For the text-containing cell, return its midpoint in [X, Y] coordinate format. 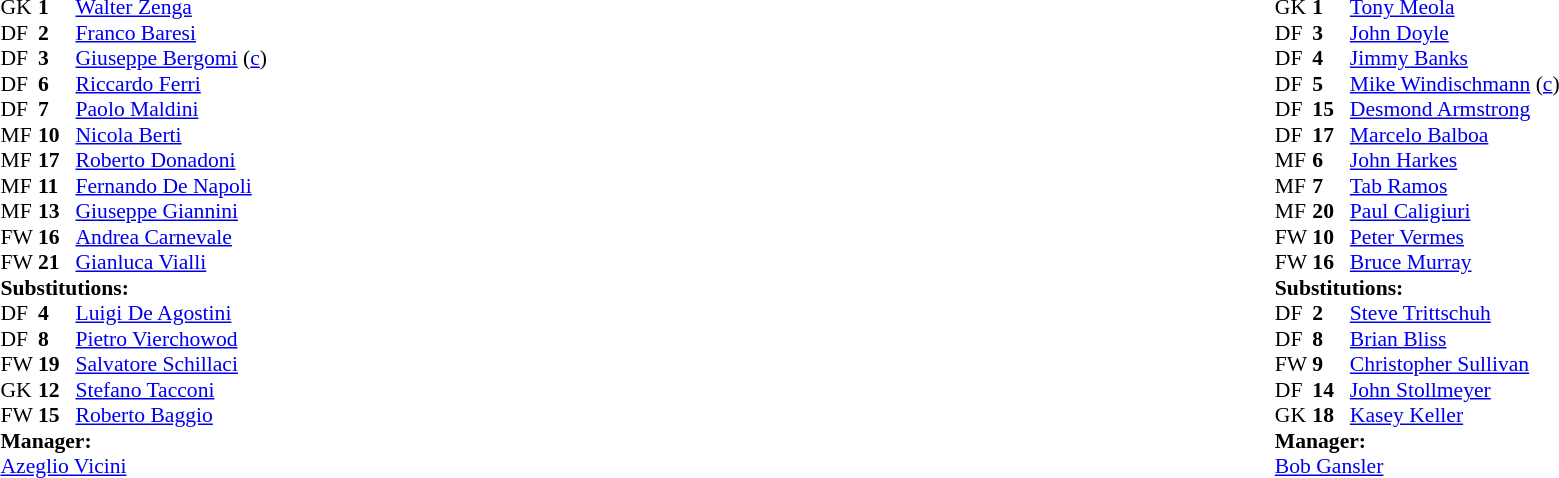
Roberto Donadoni [172, 161]
Nicola Berti [172, 135]
11 [57, 186]
Fernando De Napoli [172, 186]
9 [1331, 365]
Salvatore Schillaci [172, 365]
Riccardo Ferri [172, 84]
19 [57, 365]
21 [57, 263]
18 [1331, 415]
Stefano Tacconi [172, 390]
Paolo Maldini [172, 109]
13 [57, 211]
14 [1331, 390]
5 [1331, 84]
Giuseppe Bergomi (c) [172, 59]
Roberto Baggio [172, 415]
Gianluca Vialli [172, 263]
20 [1331, 211]
Giuseppe Giannini [172, 211]
Franco Baresi [172, 33]
Pietro Vierchowod [172, 339]
Manager: [133, 441]
Substitutions: [133, 288]
Andrea Carnevale [172, 237]
Luigi De Agostini [172, 313]
12 [57, 390]
